Provide the [X, Y] coordinate of the cell's center where the given text is located.  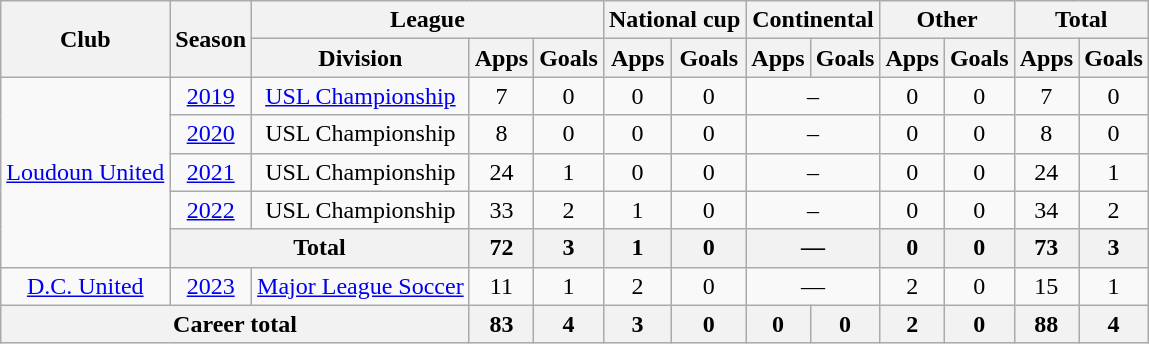
2020 [211, 134]
72 [501, 248]
Division [361, 58]
D.C. United [86, 286]
Club [86, 39]
88 [1046, 324]
Other [947, 20]
15 [1046, 286]
2023 [211, 286]
83 [501, 324]
Season [211, 39]
2021 [211, 172]
33 [501, 210]
Major League Soccer [361, 286]
Loudoun United [86, 172]
League [428, 20]
2022 [211, 210]
73 [1046, 248]
2019 [211, 96]
34 [1046, 210]
Career total [235, 324]
11 [501, 286]
Continental [813, 20]
National cup [674, 20]
